Find where the given text appears and provide that cell's center as [X, Y] coordinate. 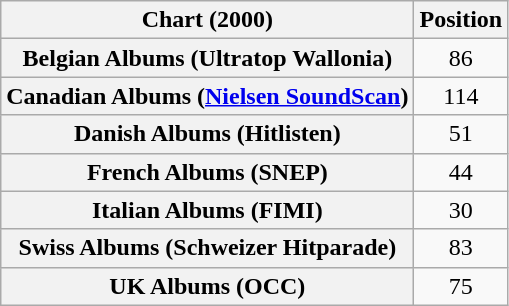
30 [461, 210]
Italian Albums (FIMI) [208, 210]
Chart (2000) [208, 20]
Canadian Albums (Nielsen SoundScan) [208, 96]
51 [461, 134]
83 [461, 248]
Danish Albums (Hitlisten) [208, 134]
114 [461, 96]
86 [461, 58]
Position [461, 20]
French Albums (SNEP) [208, 172]
75 [461, 286]
UK Albums (OCC) [208, 286]
Belgian Albums (Ultratop Wallonia) [208, 58]
44 [461, 172]
Swiss Albums (Schweizer Hitparade) [208, 248]
